Search for the cell housing the specified text and yield its (x, y) center coordinate. 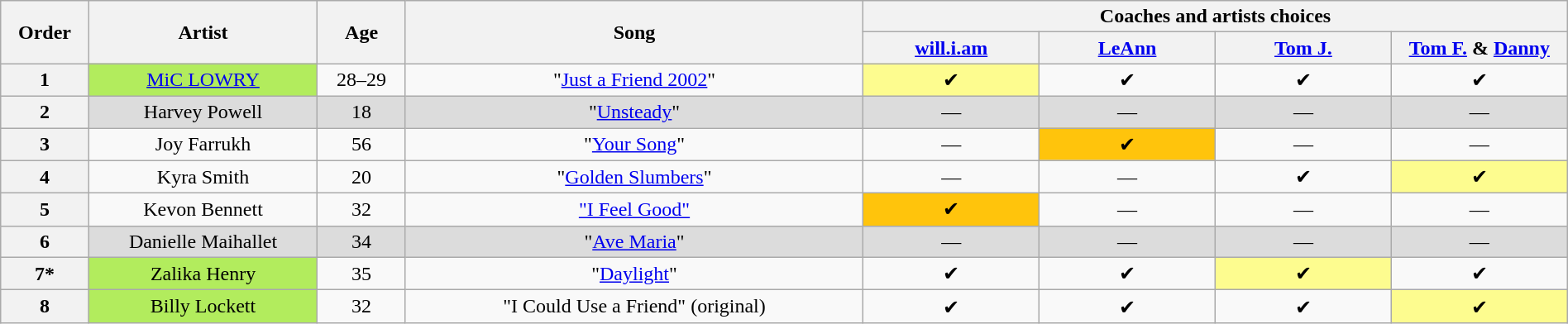
Billy Lockett (203, 307)
18 (361, 112)
"Unsteady" (633, 112)
Song (633, 32)
Joy Farrukh (203, 144)
"Your Song" (633, 144)
Danielle Maihallet (203, 241)
20 (361, 177)
Kevon Bennett (203, 210)
Kyra Smith (203, 177)
Order (45, 32)
3 (45, 144)
"Ave Maria" (633, 241)
Artist (203, 32)
6 (45, 241)
8 (45, 307)
28–29 (361, 80)
Age (361, 32)
Zalika Henry (203, 274)
will.i.am (951, 48)
Harvey Powell (203, 112)
Tom F. & Danny (1479, 48)
2 (45, 112)
"I Could Use a Friend" (original) (633, 307)
34 (361, 241)
56 (361, 144)
Coaches and artists choices (1216, 17)
5 (45, 210)
4 (45, 177)
1 (45, 80)
Tom J. (1303, 48)
MiC LOWRY (203, 80)
7* (45, 274)
35 (361, 274)
"Daylight" (633, 274)
LeAnn (1128, 48)
"Just a Friend 2002" (633, 80)
"Golden Slumbers" (633, 177)
"I Feel Good" (633, 210)
